Pinpoint the cell where the given text exists, returning its [x, y] midpoint coordinate. 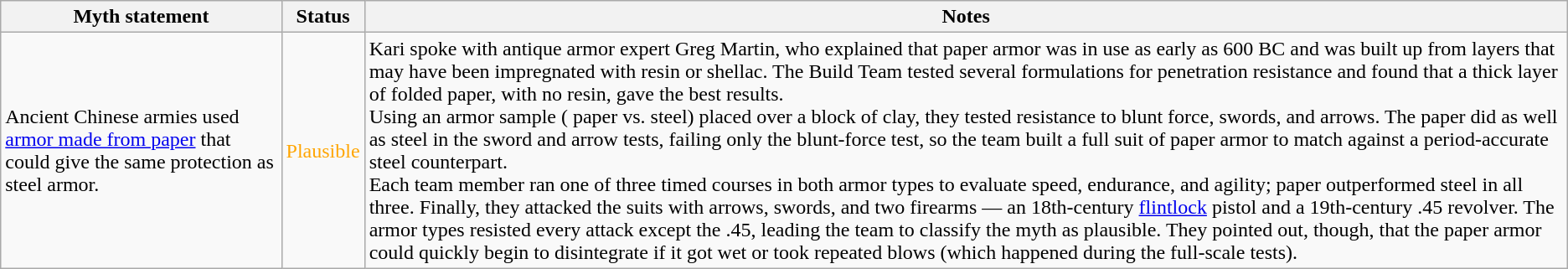
Ancient Chinese armies used armor made from paper that could give the same protection as steel armor. [141, 151]
Myth statement [141, 17]
Plausible [323, 151]
Notes [966, 17]
Status [323, 17]
